Determine the (x, y) coordinate at the center of the cell enclosing the given text.  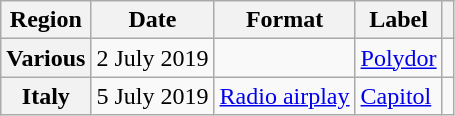
Label (398, 20)
2 July 2019 (152, 58)
Polydor (398, 58)
Region (46, 20)
Italy (46, 96)
Capitol (398, 96)
Radio airplay (284, 96)
Various (46, 58)
Date (152, 20)
Format (284, 20)
5 July 2019 (152, 96)
